Return the [X, Y] coordinate for the center point of the cell that contains the specified text.  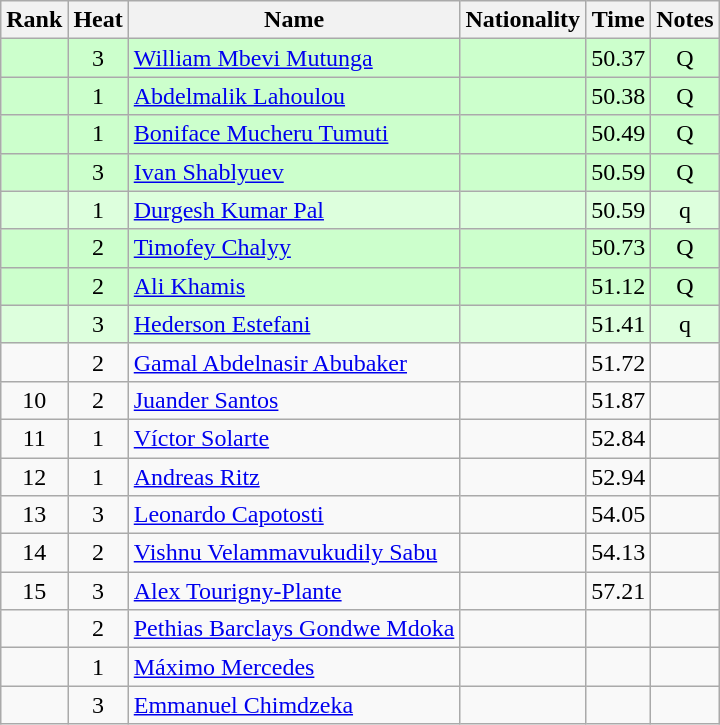
Abdelmalik Lahoulou [294, 96]
13 [34, 515]
11 [34, 438]
51.12 [618, 286]
Rank [34, 20]
Name [294, 20]
Ali Khamis [294, 286]
54.13 [618, 553]
Nationality [523, 20]
Boniface Mucheru Tumuti [294, 134]
Emmanuel Chimdzeka [294, 705]
15 [34, 591]
William Mbevi Mutunga [294, 58]
Timofey Chalyy [294, 248]
14 [34, 553]
Juander Santos [294, 400]
50.38 [618, 96]
51.87 [618, 400]
Ivan Shablyuev [294, 172]
Alex Tourigny-Plante [294, 591]
Notes [685, 20]
Pethias Barclays Gondwe Mdoka [294, 629]
50.73 [618, 248]
51.41 [618, 324]
50.49 [618, 134]
57.21 [618, 591]
51.72 [618, 362]
52.94 [618, 477]
Gamal Abdelnasir Abubaker [294, 362]
Leonardo Capotosti [294, 515]
Hederson Estefani [294, 324]
Time [618, 20]
Máximo Mercedes [294, 667]
Heat [98, 20]
Víctor Solarte [294, 438]
54.05 [618, 515]
10 [34, 400]
12 [34, 477]
Durgesh Kumar Pal [294, 210]
50.37 [618, 58]
Vishnu Velammavukudily Sabu [294, 553]
52.84 [618, 438]
Andreas Ritz [294, 477]
